Locate the cell with the specified text and output its (x, y) center coordinate. 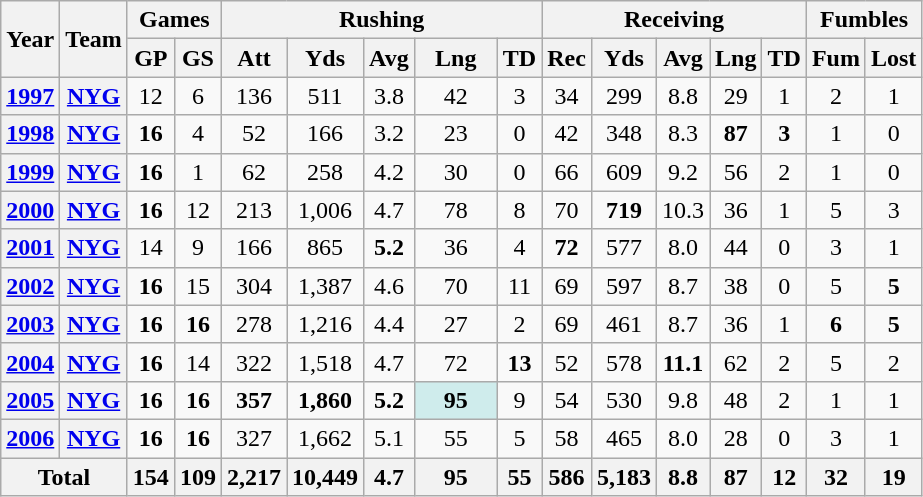
44 (736, 248)
4.4 (390, 324)
1998 (30, 134)
9.2 (682, 172)
4.2 (390, 172)
5.1 (390, 438)
1,216 (326, 324)
Fumbles (864, 20)
29 (736, 96)
30 (456, 172)
10.3 (682, 210)
2004 (30, 362)
Rushing (381, 20)
1,006 (326, 210)
19 (893, 477)
1,518 (326, 362)
5,183 (624, 477)
4.6 (390, 286)
32 (836, 477)
511 (326, 96)
299 (624, 96)
23 (456, 134)
2001 (30, 248)
357 (254, 400)
578 (624, 362)
11.1 (682, 362)
2005 (30, 400)
609 (624, 172)
1,662 (326, 438)
258 (326, 172)
8 (519, 210)
597 (624, 286)
136 (254, 96)
586 (567, 477)
461 (624, 324)
54 (567, 400)
865 (326, 248)
Fum (836, 58)
10,449 (326, 477)
465 (624, 438)
2002 (30, 286)
577 (624, 248)
530 (624, 400)
2003 (30, 324)
154 (150, 477)
3.2 (390, 134)
2000 (30, 210)
322 (254, 362)
1997 (30, 96)
9.8 (682, 400)
2,217 (254, 477)
278 (254, 324)
78 (456, 210)
1,860 (326, 400)
Games (174, 20)
48 (736, 400)
719 (624, 210)
304 (254, 286)
58 (567, 438)
66 (567, 172)
Lost (893, 58)
Att (254, 58)
27 (456, 324)
327 (254, 438)
56 (736, 172)
28 (736, 438)
11 (519, 286)
34 (567, 96)
2006 (30, 438)
3.8 (390, 96)
1999 (30, 172)
213 (254, 210)
Rec (567, 58)
Total (64, 477)
38 (736, 286)
8.3 (682, 134)
15 (198, 286)
348 (624, 134)
1,387 (326, 286)
GP (150, 58)
13 (519, 362)
Year (30, 39)
Receiving (674, 20)
109 (198, 477)
GS (198, 58)
Team (94, 39)
